Return (X, Y) of the center of cell containing provided text 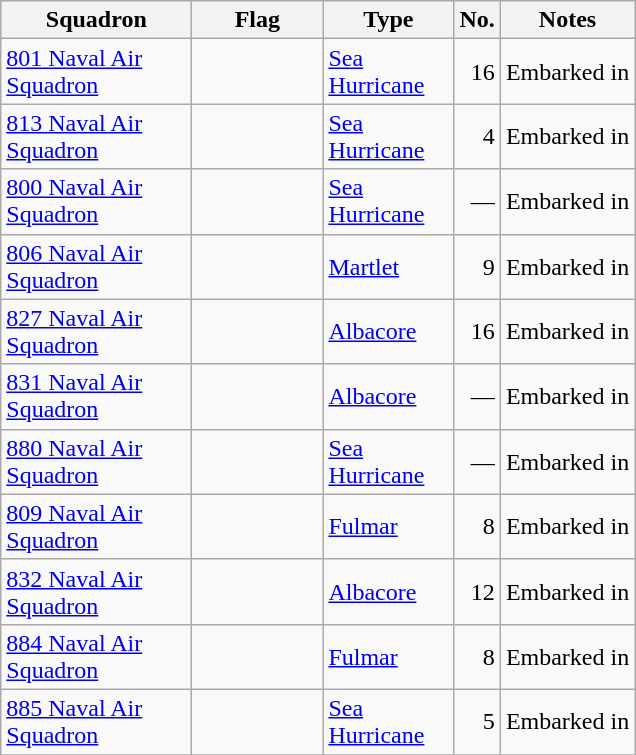
800 Naval Air Squadron (96, 202)
884 Naval Air Squadron (96, 656)
832 Naval Air Squadron (96, 592)
813 Naval Air Squadron (96, 136)
806 Naval Air Squadron (96, 266)
Squadron (96, 20)
Type (388, 20)
880 Naval Air Squadron (96, 462)
Flag (258, 20)
Martlet (388, 266)
827 Naval Air Squadron (96, 332)
No. (477, 20)
12 (477, 592)
9 (477, 266)
801 Naval Air Squadron (96, 72)
4 (477, 136)
809 Naval Air Squadron (96, 526)
831 Naval Air Squadron (96, 396)
5 (477, 722)
Notes (567, 20)
885 Naval Air Squadron (96, 722)
